Find where the given text appears and provide that cell's center as [x, y] coordinate. 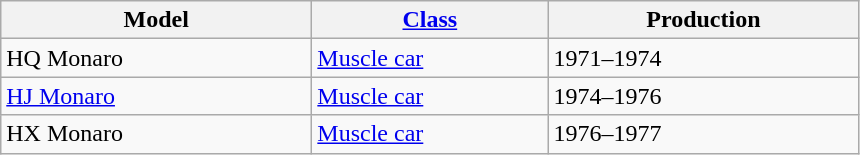
HQ Monaro [156, 58]
1971–1974 [704, 58]
HX Monaro [156, 134]
HJ Monaro [156, 96]
Production [704, 20]
1976–1977 [704, 134]
1974–1976 [704, 96]
Class [430, 20]
Model [156, 20]
